Determine the [x, y] coordinate at the center of the cell enclosing the given text.  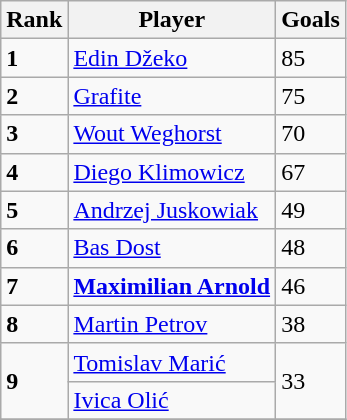
5 [34, 210]
1 [34, 58]
2 [34, 96]
Tomislav Marić [172, 362]
Maximilian Arnold [172, 286]
Goals [311, 20]
Player [172, 20]
46 [311, 286]
9 [34, 381]
4 [34, 172]
67 [311, 172]
8 [34, 324]
33 [311, 381]
Grafite [172, 96]
6 [34, 248]
Ivica Olić [172, 400]
85 [311, 58]
70 [311, 134]
Edin Džeko [172, 58]
Diego Klimowicz [172, 172]
Rank [34, 20]
Martin Petrov [172, 324]
75 [311, 96]
38 [311, 324]
Wout Weghorst [172, 134]
Andrzej Juskowiak [172, 210]
7 [34, 286]
49 [311, 210]
48 [311, 248]
3 [34, 134]
Bas Dost [172, 248]
